For the text-containing cell, return its midpoint in [X, Y] coordinate format. 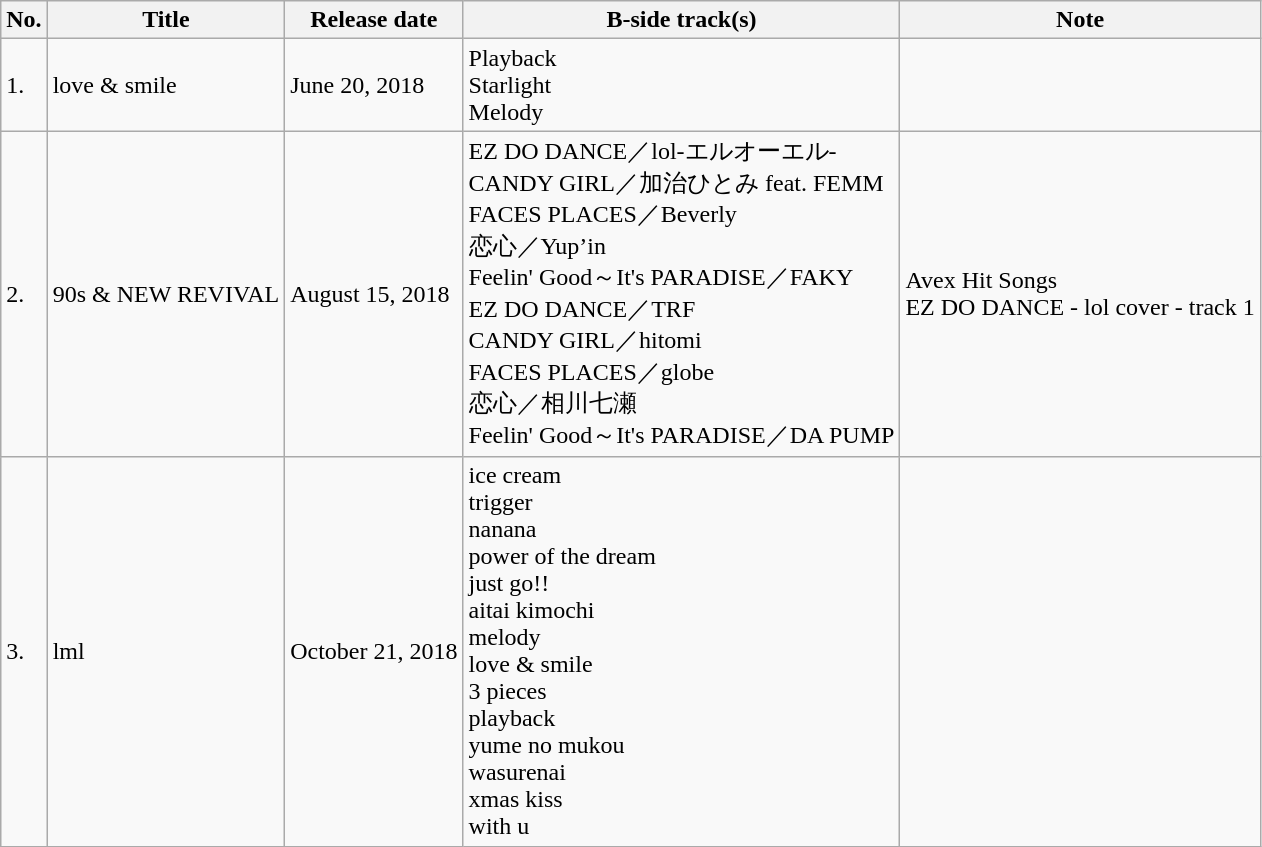
Avex Hit SongsEZ DO DANCE - lol cover - track 1 [1080, 294]
3. [24, 652]
Note [1080, 20]
October 21, 2018 [374, 652]
Title [166, 20]
ice creamtriggernananapower of the dreamjust go!!aitai kimochimelodylove & smile3 piecesplaybackyume no mukouwasurenaixmas kisswith u [682, 652]
lml [166, 652]
June 20, 2018 [374, 85]
No. [24, 20]
2. [24, 294]
love & smile [166, 85]
90s & NEW REVIVAL [166, 294]
PlaybackStarlightMelody [682, 85]
1. [24, 85]
B-side track(s) [682, 20]
Release date [374, 20]
August 15, 2018 [374, 294]
